Output the (X, Y) coordinate of the center of the cell containing the given text.  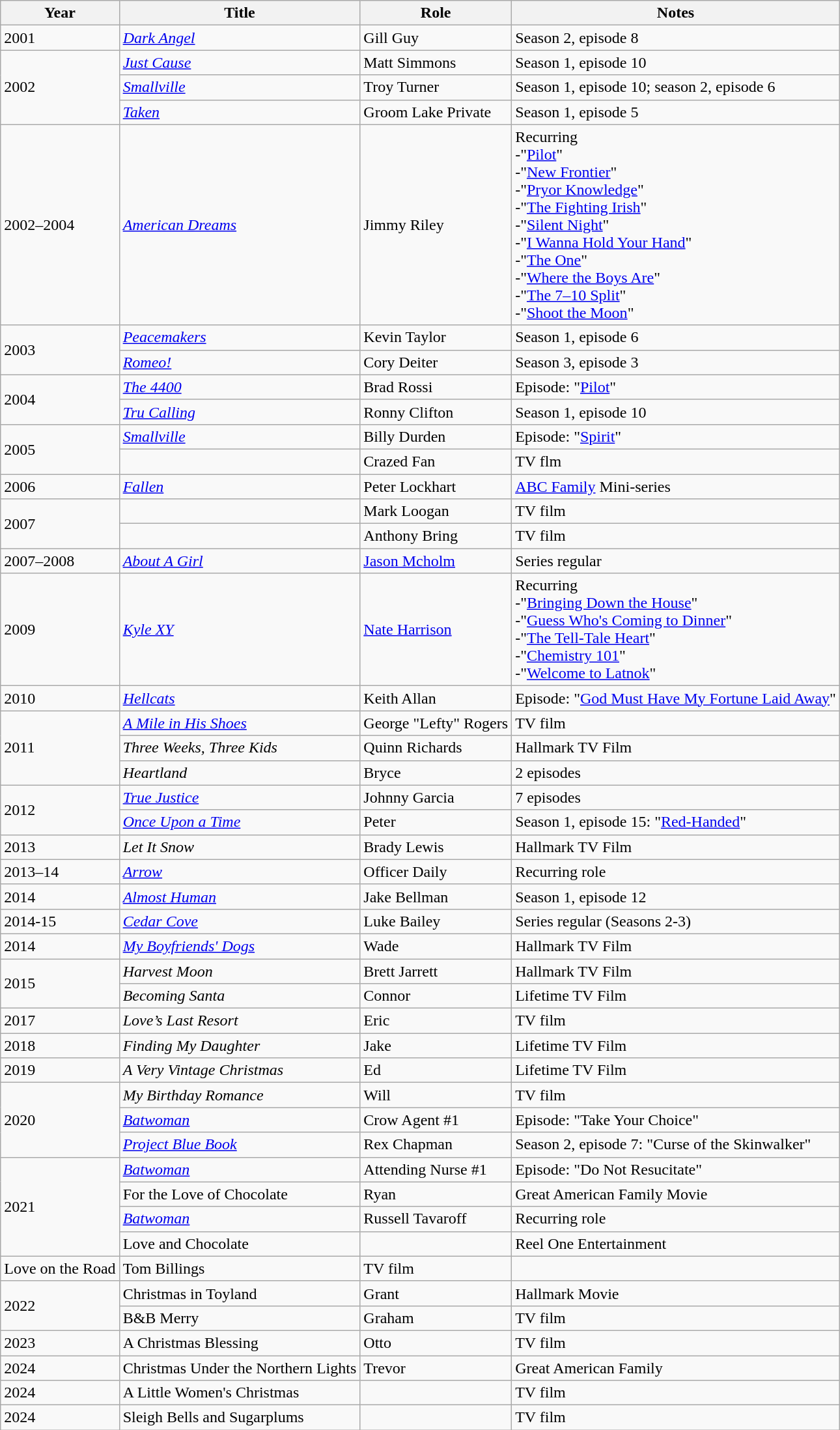
Christmas in Toyland (240, 1293)
Jimmy Riley (436, 225)
2020 (60, 1120)
Season 3, episode 3 (676, 362)
Episode: "Do Not Resucitate" (676, 1169)
2019 (60, 1070)
Tom Billings (240, 1268)
2013 (60, 847)
Eric (436, 1021)
2004 (60, 399)
2002 (60, 87)
2017 (60, 1021)
Cedar Cove (240, 921)
Season 2, episode 7: "Curse of the Skinwalker" (676, 1145)
Mark Loogan (436, 511)
Gill Guy (436, 38)
Season 1, episode 12 (676, 896)
Will (436, 1095)
2002–2004 (60, 225)
2018 (60, 1046)
Peacemakers (240, 337)
Tru Calling (240, 412)
Episode: "Take Your Choice" (676, 1120)
2 episodes (676, 773)
2013–14 (60, 872)
Notes (676, 13)
Title (240, 13)
Cory Deiter (436, 362)
Nate Harrison (436, 629)
Recurring -"Bringing Down the House" -"Guess Who's Coming to Dinner" -"The Tell-Tale Heart" -"Chemistry 101" -"Welcome to Latnok" (676, 629)
Finding My Daughter (240, 1046)
Anthony Bring (436, 536)
Series regular (Seasons 2-3) (676, 921)
Project Blue Book (240, 1145)
2003 (60, 350)
Season 1, episode 6 (676, 337)
Ed (436, 1070)
Kevin Taylor (436, 337)
Wade (436, 946)
2005 (60, 449)
Ryan (436, 1194)
Almost Human (240, 896)
Groom Lake Private (436, 112)
Taken (240, 112)
Becoming Santa (240, 996)
Billy Durden (436, 436)
Love’s Last Resort (240, 1021)
Role (436, 13)
Trevor (436, 1367)
Episode: "Spirit" (676, 436)
Fallen (240, 487)
Great American Family (676, 1367)
2007 (60, 524)
Brad Rossi (436, 387)
2006 (60, 487)
A Little Women's Christmas (240, 1393)
Brady Lewis (436, 847)
Season 2, episode 8 (676, 38)
Hellcats (240, 698)
Luke Bailey (436, 921)
Graham (436, 1318)
Kyle XY (240, 629)
Johnny Garcia (436, 797)
A Christmas Blessing (240, 1343)
Attending Nurse #1 (436, 1169)
Episode: "Pilot" (676, 387)
Hallmark Movie (676, 1293)
Officer Daily (436, 872)
My Birthday Romance (240, 1095)
Otto (436, 1343)
Jason Mcholm (436, 561)
2022 (60, 1306)
Jake Bellman (436, 896)
Christmas Under the Northern Lights (240, 1367)
2011 (60, 748)
True Justice (240, 797)
Love and Chocolate (240, 1244)
For the Love of Chocolate (240, 1194)
My Boyfriends' Dogs (240, 946)
A Mile in His Shoes (240, 723)
Season 1, episode 10; season 2, episode 6 (676, 87)
Romeo! (240, 362)
Harvest Moon (240, 971)
Season 1, episode 15: "Red-Handed" (676, 822)
Brett Jarrett (436, 971)
Episode: "God Must Have My Fortune Laid Away" (676, 698)
2015 (60, 984)
Season 1, episode 5 (676, 112)
2023 (60, 1343)
2021 (60, 1207)
Love on the Road (60, 1268)
2012 (60, 810)
Heartland (240, 773)
Crow Agent #1 (436, 1120)
2009 (60, 629)
TV flm (676, 461)
A Very Vintage Christmas (240, 1070)
Keith Allan (436, 698)
Reel One Entertainment (676, 1244)
Troy Turner (436, 87)
Year (60, 13)
Matt Simmons (436, 63)
Three Weeks, Three Kids (240, 748)
Sleigh Bells and Sugarplums (240, 1418)
Ronny Clifton (436, 412)
George "Lefty" Rogers (436, 723)
B&B Merry (240, 1318)
Once Upon a Time (240, 822)
Arrow (240, 872)
Series regular (676, 561)
Peter (436, 822)
Connor (436, 996)
Rex Chapman (436, 1145)
Crazed Fan (436, 461)
Dark Angel (240, 38)
American Dreams (240, 225)
Peter Lockhart (436, 487)
2007–2008 (60, 561)
About A Girl (240, 561)
2001 (60, 38)
Grant (436, 1293)
Bryce (436, 773)
The 4400 (240, 387)
Great American Family Movie (676, 1194)
ABC Family Mini-series (676, 487)
2010 (60, 698)
Let It Snow (240, 847)
Quinn Richards (436, 748)
2014-15 (60, 921)
7 episodes (676, 797)
Jake (436, 1046)
Just Cause (240, 63)
Russell Tavaroff (436, 1219)
